Output the [x, y] coordinate of the center of the cell containing the given text.  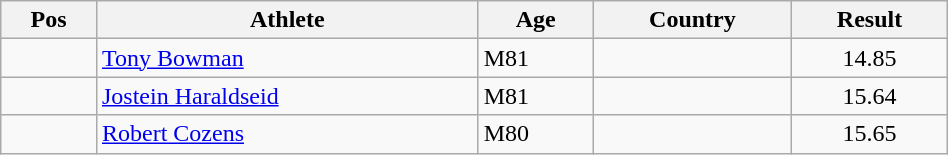
Robert Cozens [287, 134]
14.85 [870, 58]
Tony Bowman [287, 58]
Age [536, 20]
Country [692, 20]
15.65 [870, 134]
M80 [536, 134]
Result [870, 20]
Athlete [287, 20]
Jostein Haraldseid [287, 96]
15.64 [870, 96]
Pos [49, 20]
